Capture the cell that displays the provided text and extract its (X, Y) central coordinate. 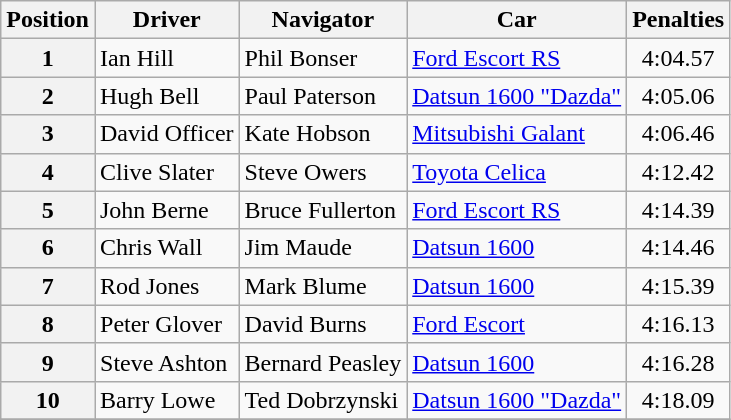
Ted Dobrzynski (323, 400)
Phil Bonser (323, 58)
Navigator (323, 20)
9 (48, 362)
8 (48, 324)
3 (48, 134)
10 (48, 400)
Kate Hobson (323, 134)
Paul Paterson (323, 96)
Mitsubishi Galant (517, 134)
Mark Blume (323, 286)
7 (48, 286)
Steve Ashton (166, 362)
Bernard Peasley (323, 362)
4:14.39 (678, 210)
4:06.46 (678, 134)
1 (48, 58)
4:05.06 (678, 96)
Clive Slater (166, 172)
Penalties (678, 20)
4:04.57 (678, 58)
Toyota Celica (517, 172)
4:15.39 (678, 286)
Position (48, 20)
Driver (166, 20)
John Berne (166, 210)
2 (48, 96)
Chris Wall (166, 248)
Jim Maude (323, 248)
4:18.09 (678, 400)
5 (48, 210)
Steve Owers (323, 172)
6 (48, 248)
Car (517, 20)
4:12.42 (678, 172)
Peter Glover (166, 324)
Ford Escort (517, 324)
4:16.13 (678, 324)
Bruce Fullerton (323, 210)
Rod Jones (166, 286)
Ian Hill (166, 58)
Barry Lowe (166, 400)
Hugh Bell (166, 96)
David Officer (166, 134)
4:16.28 (678, 362)
4 (48, 172)
4:14.46 (678, 248)
David Burns (323, 324)
